Locate the cell with the specified text and output its (X, Y) center coordinate. 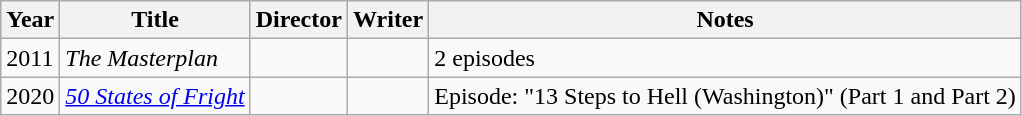
50 States of Fright (155, 96)
Title (155, 20)
2020 (30, 96)
2011 (30, 58)
Writer (388, 20)
Episode: "13 Steps to Hell (Washington)" (Part 1 and Part 2) (726, 96)
Year (30, 20)
2 episodes (726, 58)
Director (298, 20)
The Masterplan (155, 58)
Notes (726, 20)
